Output the (X, Y) coordinate of the center of the cell containing the given text.  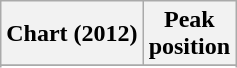
Peakposition (189, 34)
Chart (2012) (72, 34)
